Extract the [X, Y] coordinate from the center of the cell holding the provided text.  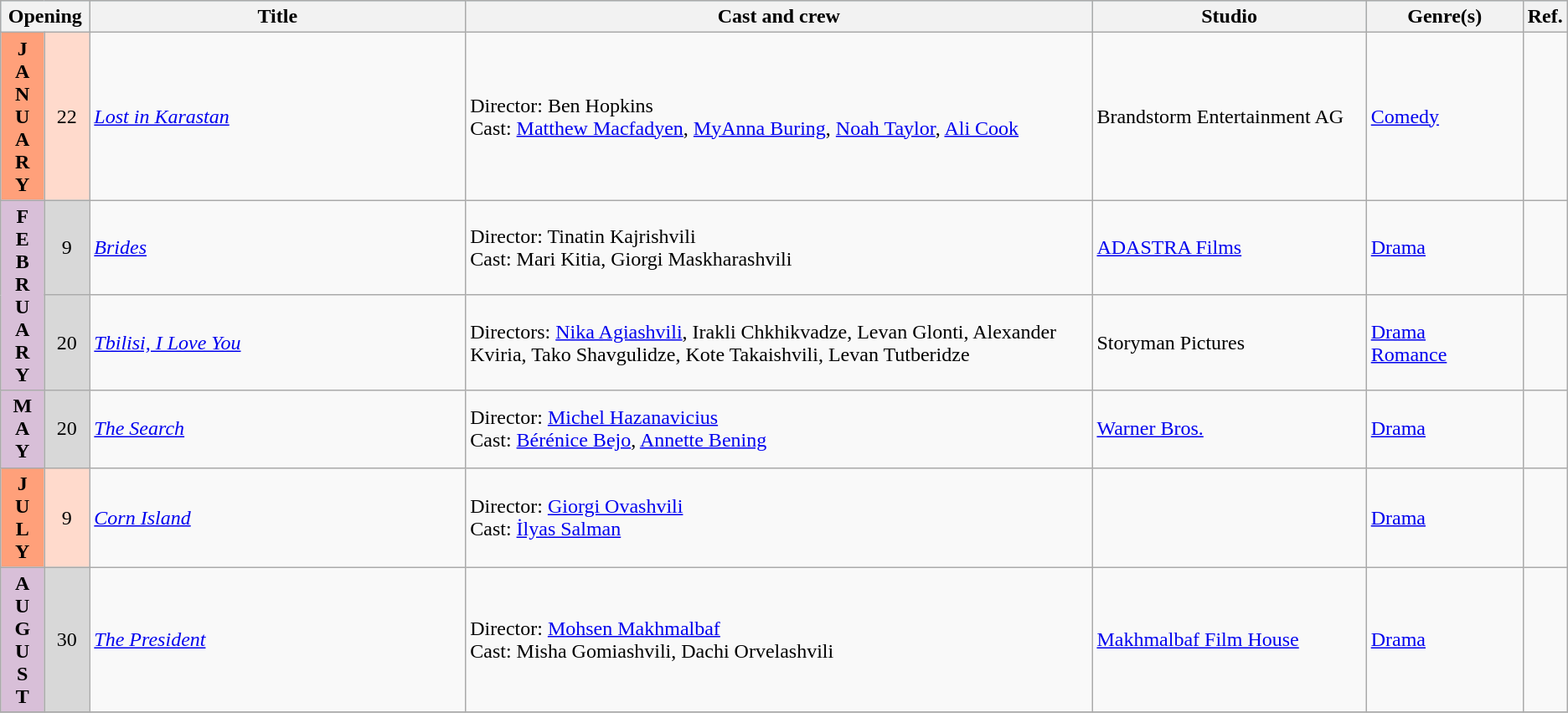
JULY [23, 518]
Brandstorm Entertainment AG [1230, 116]
Director: Michel Hazanavicius Cast: Bérénice Bejo, Annette Bening [779, 429]
Director: Mohsen Makhmalbaf Cast: Misha Gomiashvili, Dachi Orvelashvili [779, 640]
Cast and crew [779, 17]
Storyman Pictures [1230, 343]
Corn Island [278, 518]
Director: Ben Hopkins Cast: Matthew Macfadyen, MyAnna Buring, Noah Taylor, Ali Cook [779, 116]
The President [278, 640]
Tbilisi, I Love You [278, 343]
Warner Bros. [1230, 429]
ADASTRA Films [1230, 248]
Opening [45, 17]
Director: Tinatin Kajrishvili Cast: Mari Kitia, Giorgi Maskharashvili [779, 248]
MAY [23, 429]
22 [67, 116]
FEBRUARY [23, 295]
Director: Giorgi Ovashvili Cast: İlyas Salman [779, 518]
Comedy [1444, 116]
Brides [278, 248]
Studio [1230, 17]
AUGUST [23, 640]
Genre(s) [1444, 17]
Title [278, 17]
Makhmalbaf Film House [1230, 640]
Ref. [1545, 17]
Directors: Nika Agiashvili, Irakli Chkhikvadze, Levan Glonti, Alexander Kviria, Tako Shavgulidze, Kote Takaishvili, Levan Tutberidze [779, 343]
Drama Romance [1444, 343]
JANUARY [23, 116]
The Search [278, 429]
Lost in Karastan [278, 116]
30 [67, 640]
